Locate the cell with the specified text and output its [x, y] center coordinate. 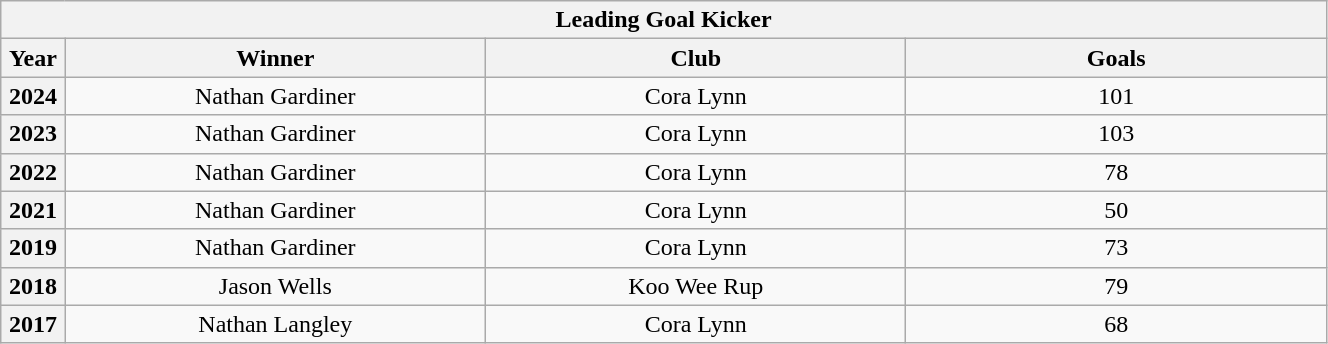
2018 [33, 286]
Jason Wells [275, 286]
73 [1116, 248]
101 [1116, 96]
78 [1116, 172]
Goals [1116, 58]
68 [1116, 324]
Club [696, 58]
2021 [33, 210]
Leading Goal Kicker [664, 20]
50 [1116, 210]
2017 [33, 324]
2019 [33, 248]
Year [33, 58]
Winner [275, 58]
2023 [33, 134]
2022 [33, 172]
Koo Wee Rup [696, 286]
79 [1116, 286]
Nathan Langley [275, 324]
103 [1116, 134]
2024 [33, 96]
